Scan for the cell matching the given text and deliver its [X, Y] coordinate at center. 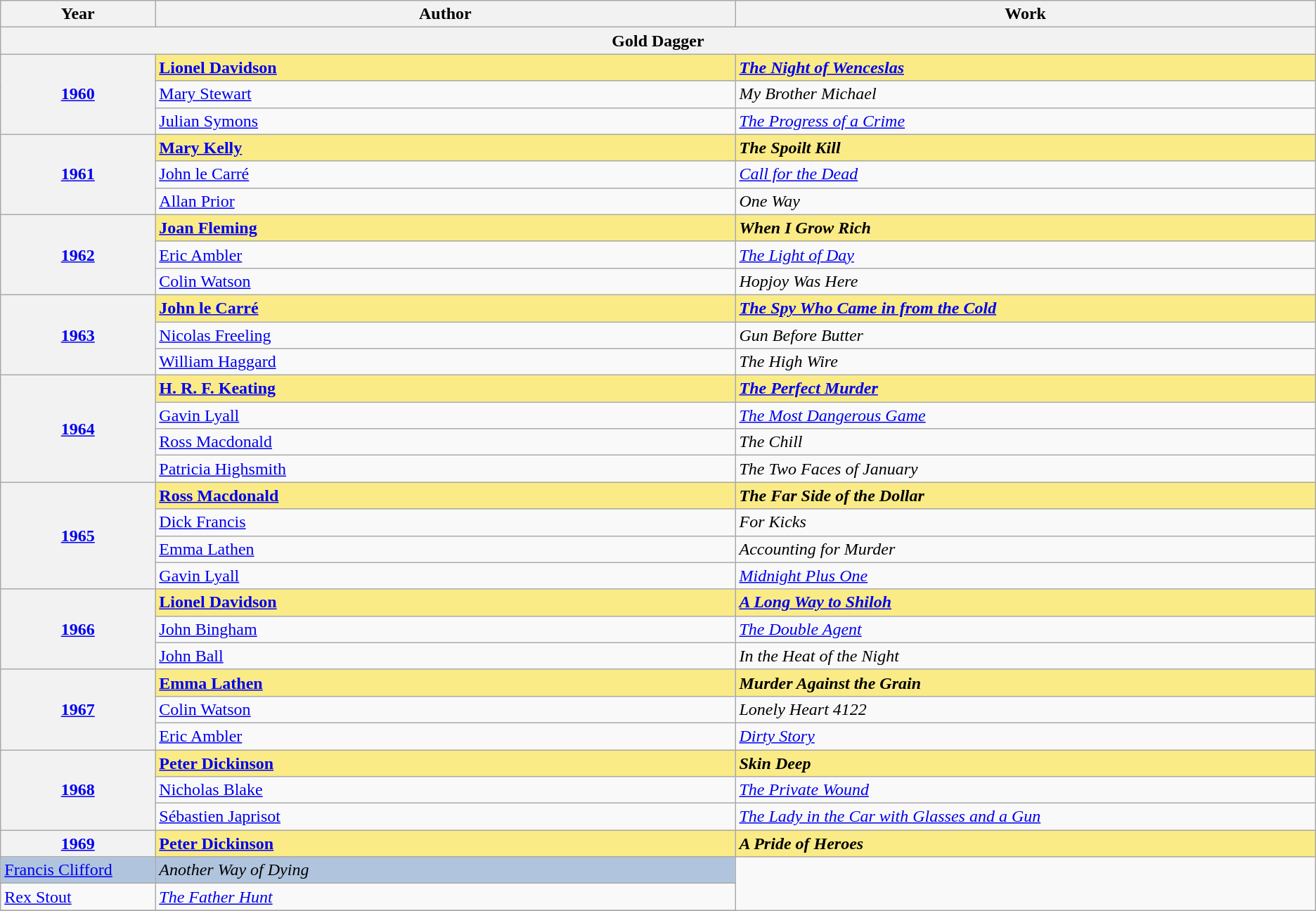
Allan Prior [446, 201]
1962 [78, 254]
Gun Before Butter [1025, 335]
The High Wire [1025, 362]
Hopjoy Was Here [1025, 281]
The Double Agent [1025, 629]
The Most Dangerous Game [1025, 415]
John Bingham [446, 629]
Patricia Highsmith [446, 469]
Mary Stewart [446, 94]
1965 [78, 536]
One Way [1025, 201]
Sébastien Japrisot [446, 817]
The Light of Day [1025, 254]
Julian Symons [446, 121]
The Spoilt Kill [1025, 148]
A Long Way to Shiloh [1025, 602]
Midnight Plus One [1025, 576]
1960 [78, 94]
1968 [78, 789]
The Perfect Murder [1025, 389]
1964 [78, 429]
Joan Fleming [446, 228]
H. R. F. Keating [446, 389]
For Kicks [1025, 522]
The Private Wound [1025, 790]
Call for the Dead [1025, 174]
1961 [78, 174]
Nicolas Freeling [446, 335]
The Father Hunt [446, 897]
Mary Kelly [446, 148]
Another Way of Dying [446, 870]
Dick Francis [446, 522]
The Lady in the Car with Glasses and a Gun [1025, 817]
The Two Faces of January [1025, 469]
William Haggard [446, 362]
Nicholas Blake [446, 790]
1963 [78, 335]
1969 [78, 844]
John Ball [446, 656]
Skin Deep [1025, 763]
The Progress of a Crime [1025, 121]
1966 [78, 629]
In the Heat of the Night [1025, 656]
My Brother Michael [1025, 94]
Murder Against the Grain [1025, 683]
Author [446, 14]
The Spy Who Came in from the Cold [1025, 308]
Accounting for Murder [1025, 549]
The Chill [1025, 442]
Gold Dagger [658, 41]
When I Grow Rich [1025, 228]
Rex Stout [78, 897]
A Pride of Heroes [1025, 844]
1967 [78, 709]
The Far Side of the Dollar [1025, 496]
Year [78, 14]
The Night of Wenceslas [1025, 67]
Lonely Heart 4122 [1025, 709]
Work [1025, 14]
Dirty Story [1025, 736]
Francis Clifford [78, 870]
